Provide the (x, y) coordinate of the cell's center where the given text is located.  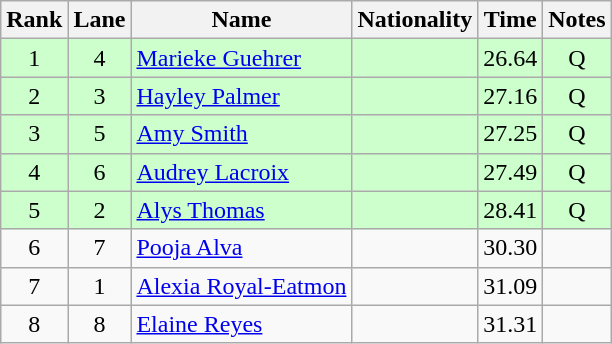
Alexia Royal-Eatmon (242, 286)
Hayley Palmer (242, 96)
Amy Smith (242, 134)
Notes (577, 20)
28.41 (510, 210)
Rank (34, 20)
27.25 (510, 134)
Pooja Alva (242, 248)
27.16 (510, 96)
Lane (100, 20)
Audrey Lacroix (242, 172)
Time (510, 20)
Alys Thomas (242, 210)
Elaine Reyes (242, 324)
30.30 (510, 248)
31.09 (510, 286)
Marieke Guehrer (242, 58)
26.64 (510, 58)
Nationality (415, 20)
31.31 (510, 324)
Name (242, 20)
27.49 (510, 172)
